Determine the (X, Y) coordinate at the center of the cell enclosing the given text.  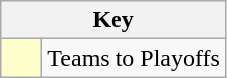
Key (114, 20)
Teams to Playoffs (134, 58)
